From the cell containing the given text, extract its center point as [X, Y] coordinate. 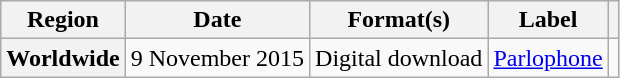
Worldwide [63, 58]
Region [63, 20]
Format(s) [399, 20]
Digital download [399, 58]
Date [217, 20]
9 November 2015 [217, 58]
Label [548, 20]
Parlophone [548, 58]
